Scan for the cell matching the given text and deliver its [x, y] coordinate at center. 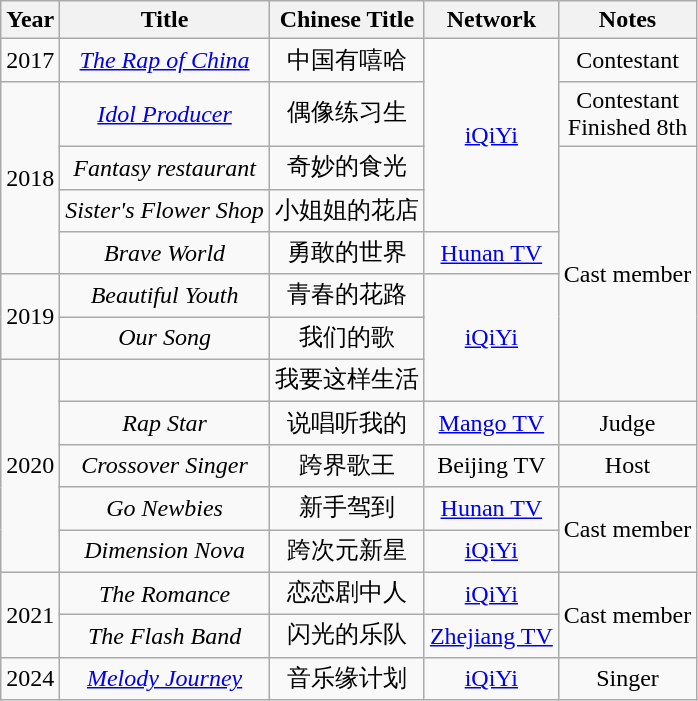
跨次元新星 [346, 552]
2024 [30, 678]
Network [491, 20]
Fantasy restaurant [165, 168]
我们的歌 [346, 338]
Chinese Title [346, 20]
Host [627, 466]
Sister's Flower Shop [165, 210]
The Romance [165, 594]
跨界歌王 [346, 466]
Beautiful Youth [165, 296]
Beijing TV [491, 466]
Singer [627, 678]
勇敢的世界 [346, 254]
2019 [30, 316]
2018 [30, 178]
The Rap of China [165, 60]
说唱听我的 [346, 424]
2021 [30, 614]
恋恋剧中人 [346, 594]
Judge [627, 424]
2020 [30, 466]
Mango TV [491, 424]
Title [165, 20]
Idol Producer [165, 114]
Dimension Nova [165, 552]
小姐姐的花店 [346, 210]
新手驾到 [346, 508]
偶像练习生 [346, 114]
Rap Star [165, 424]
Melody Journey [165, 678]
闪光的乐队 [346, 636]
2017 [30, 60]
Zhejiang TV [491, 636]
Brave World [165, 254]
音乐缘计划 [346, 678]
The Flash Band [165, 636]
Our Song [165, 338]
Crossover Singer [165, 466]
Contestant Finished 8th [627, 114]
中国有嘻哈 [346, 60]
Go Newbies [165, 508]
Notes [627, 20]
我要这样生活 [346, 380]
奇妙的食光 [346, 168]
Year [30, 20]
青春的花路 [346, 296]
Contestant [627, 60]
